Identify which cell holds the provided text, then report its (X, Y) central coordinate. 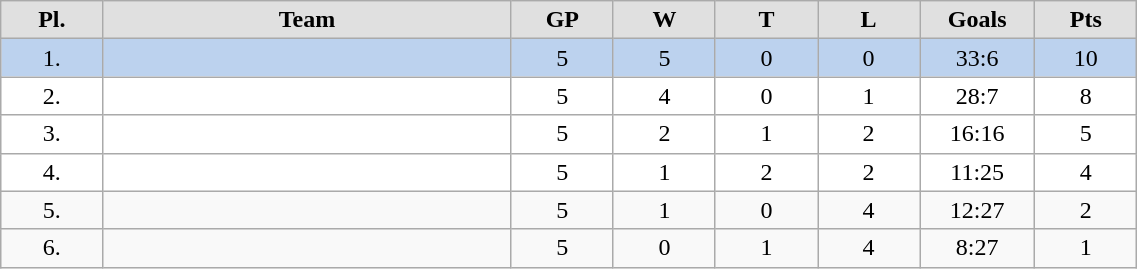
33:6 (978, 58)
16:16 (978, 134)
11:25 (978, 172)
4. (52, 172)
L (869, 20)
8:27 (978, 248)
Goals (978, 20)
8 (1086, 96)
1. (52, 58)
GP (562, 20)
6. (52, 248)
Team (307, 20)
28:7 (978, 96)
12:27 (978, 210)
2. (52, 96)
T (766, 20)
10 (1086, 58)
3. (52, 134)
W (664, 20)
5. (52, 210)
Pl. (52, 20)
Pts (1086, 20)
